Locate the cell with the specified text and output its (X, Y) center coordinate. 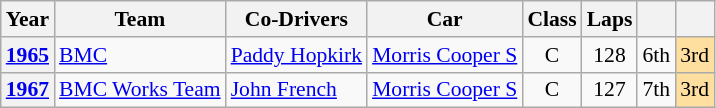
Paddy Hopkirk (296, 55)
128 (610, 55)
BMC Works Team (140, 90)
Team (140, 19)
6th (656, 55)
Laps (610, 19)
Year (28, 19)
1967 (28, 90)
John French (296, 90)
Car (444, 19)
1965 (28, 55)
7th (656, 90)
Co-Drivers (296, 19)
Class (552, 19)
BMC (140, 55)
127 (610, 90)
